Scan for the cell matching the given text and deliver its (X, Y) coordinate at center. 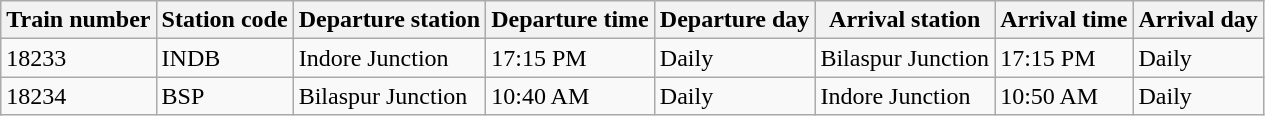
Arrival station (905, 20)
BSP (224, 96)
Arrival day (1198, 20)
Departure station (390, 20)
18234 (78, 96)
Arrival time (1064, 20)
INDB (224, 58)
10:50 AM (1064, 96)
Station code (224, 20)
Departure day (734, 20)
10:40 AM (570, 96)
Train number (78, 20)
18233 (78, 58)
Departure time (570, 20)
